Find where the given text appears and provide that cell's center as [X, Y] coordinate. 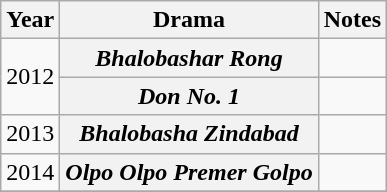
Olpo Olpo Premer Golpo [189, 172]
2012 [30, 77]
Notes [352, 20]
Year [30, 20]
Drama [189, 20]
Bhalobashar Rong [189, 58]
2014 [30, 172]
Don No. 1 [189, 96]
2013 [30, 134]
Bhalobasha Zindabad [189, 134]
